From the cell containing the given text, extract its center point as (X, Y) coordinate. 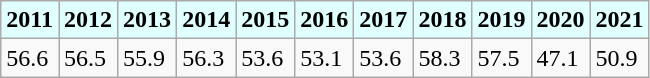
2016 (324, 20)
58.3 (442, 58)
2017 (384, 20)
2011 (30, 20)
55.9 (148, 58)
2019 (502, 20)
2018 (442, 20)
53.1 (324, 58)
47.1 (560, 58)
2015 (266, 20)
57.5 (502, 58)
56.3 (206, 58)
2012 (88, 20)
56.5 (88, 58)
2021 (620, 20)
2020 (560, 20)
50.9 (620, 58)
2013 (148, 20)
56.6 (30, 58)
2014 (206, 20)
